Search for the cell housing the specified text and yield its [x, y] center coordinate. 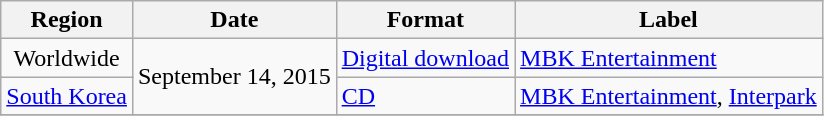
Date [234, 20]
September 14, 2015 [234, 77]
South Korea [67, 96]
Label [669, 20]
CD [425, 96]
Format [425, 20]
MBK Entertainment [669, 58]
Region [67, 20]
MBK Entertainment, Interpark [669, 96]
Worldwide [67, 58]
Digital download [425, 58]
